Identify which cell holds the provided text, then report its (x, y) central coordinate. 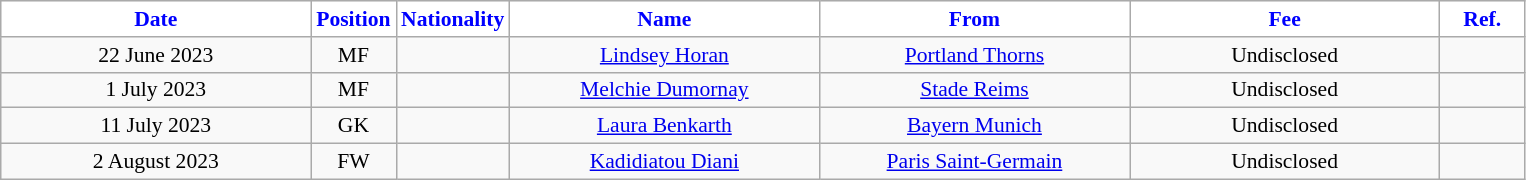
Laura Benkarth (664, 126)
From (974, 19)
22 June 2023 (156, 55)
Portland Thorns (974, 55)
Ref. (1482, 19)
Stade Reims (974, 90)
GK (354, 126)
Position (354, 19)
1 July 2023 (156, 90)
Date (156, 19)
Paris Saint-Germain (974, 162)
11 July 2023 (156, 126)
Fee (1285, 19)
2 August 2023 (156, 162)
Melchie Dumornay (664, 90)
Kadidiatou Diani (664, 162)
Bayern Munich (974, 126)
Lindsey Horan (664, 55)
FW (354, 162)
Nationality (452, 19)
Name (664, 19)
